Determine the (x, y) coordinate at the center of the cell enclosing the given text.  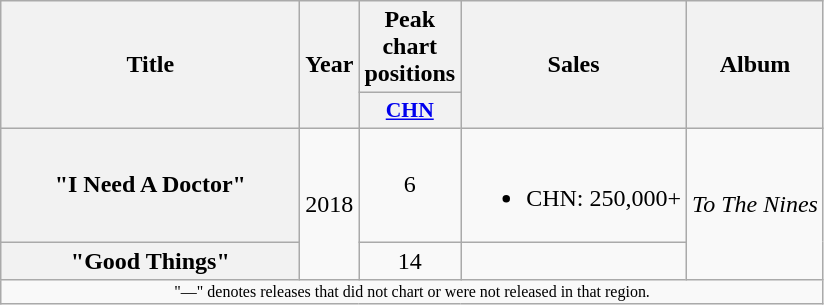
"Good Things" (150, 261)
CHN (410, 111)
To The Nines (756, 204)
Peak chart positions (410, 47)
CHN: 250,000+ (574, 184)
"—" denotes releases that did not chart or were not released in that region. (412, 292)
14 (410, 261)
Title (150, 65)
6 (410, 184)
Year (330, 65)
2018 (330, 204)
Sales (574, 65)
Album (756, 65)
"I Need A Doctor" (150, 184)
